Locate the cell with the specified text and output its (X, Y) center coordinate. 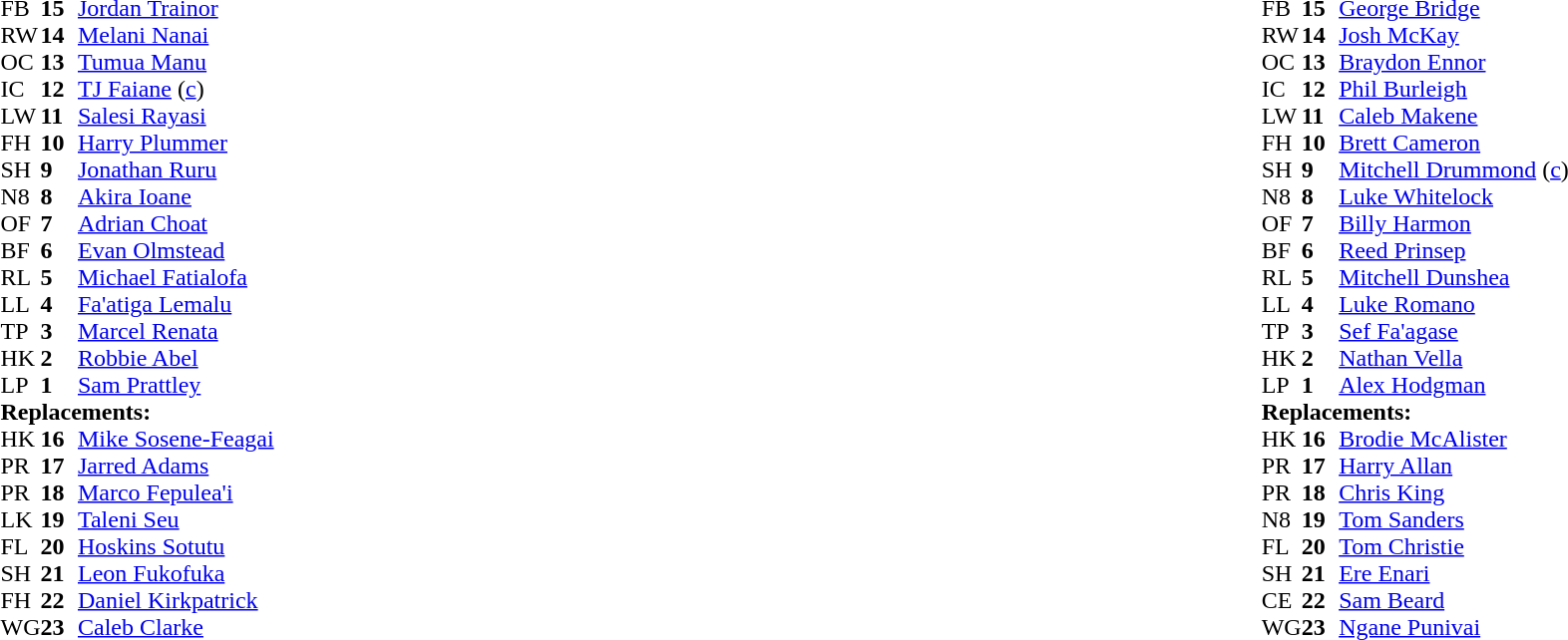
TJ Faiane (c) (176, 90)
Replacements: (137, 413)
Marco Fepulea'i (176, 492)
Mike Sosene-Feagai (176, 439)
Leon Fukofuka (176, 574)
Tumua Manu (176, 62)
Jonathan Ruru (176, 169)
LK (20, 520)
Salesi Rayasi (176, 116)
Akira Ioane (176, 197)
Evan Olmstead (176, 251)
CE (1282, 600)
Taleni Seu (176, 520)
Sam Prattley (176, 385)
Marcel Renata (176, 331)
Harry Plummer (176, 144)
Daniel Kirkpatrick (176, 600)
Robbie Abel (176, 359)
Hoskins Sotutu (176, 546)
Michael Fatialofa (176, 277)
Adrian Choat (176, 223)
Fa'atiga Lemalu (176, 305)
Melani Nanai (176, 36)
Jarred Adams (176, 467)
